Provide the (X, Y) coordinate of the cell's center where the given text is located.  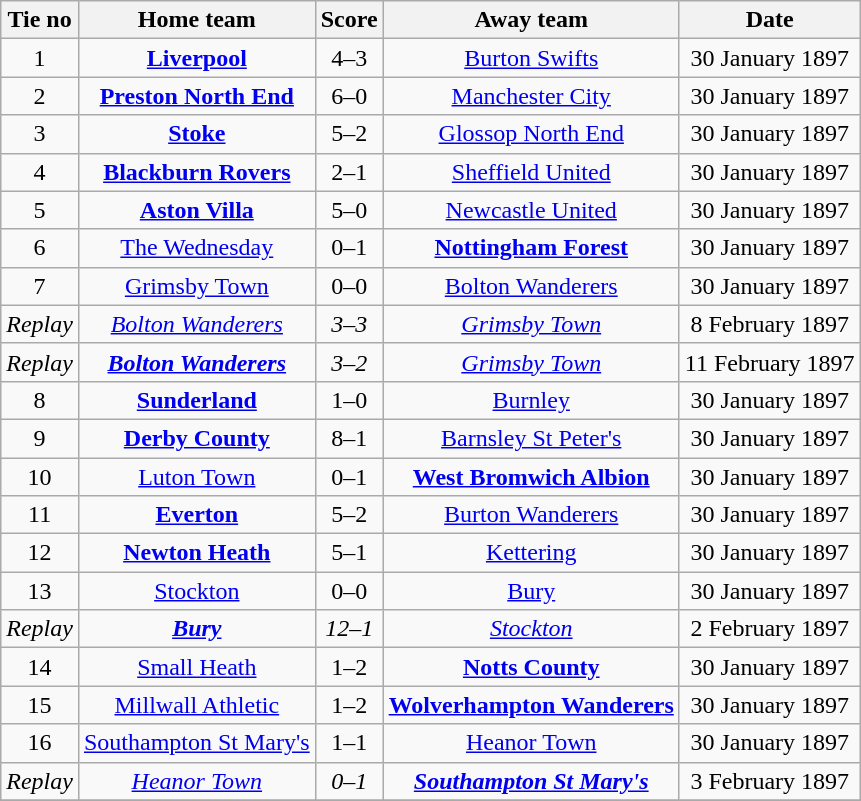
3 February 1897 (770, 781)
Newton Heath (196, 553)
2–1 (349, 172)
8 February 1897 (770, 324)
Barnsley St Peter's (531, 438)
13 (40, 591)
4–3 (349, 58)
8 (40, 400)
Tie no (40, 20)
11 (40, 515)
West Bromwich Albion (531, 477)
16 (40, 743)
6–0 (349, 96)
Stoke (196, 134)
10 (40, 477)
7 (40, 286)
1–0 (349, 400)
2 (40, 96)
1–1 (349, 743)
3 (40, 134)
Luton Town (196, 477)
Derby County (196, 438)
5–0 (349, 210)
4 (40, 172)
Blackburn Rovers (196, 172)
Glossop North End (531, 134)
Millwall Athletic (196, 705)
5–1 (349, 553)
Small Heath (196, 667)
5 (40, 210)
Home team (196, 20)
Score (349, 20)
11 February 1897 (770, 362)
2 February 1897 (770, 629)
Burnley (531, 400)
3–3 (349, 324)
Date (770, 20)
Sunderland (196, 400)
3–2 (349, 362)
Preston North End (196, 96)
12–1 (349, 629)
1 (40, 58)
Everton (196, 515)
9 (40, 438)
Manchester City (531, 96)
15 (40, 705)
Wolverhampton Wanderers (531, 705)
Burton Wanderers (531, 515)
14 (40, 667)
Aston Villa (196, 210)
The Wednesday (196, 248)
Kettering (531, 553)
Notts County (531, 667)
Sheffield United (531, 172)
Nottingham Forest (531, 248)
Newcastle United (531, 210)
12 (40, 553)
Burton Swifts (531, 58)
Away team (531, 20)
6 (40, 248)
Liverpool (196, 58)
8–1 (349, 438)
